Return the [X, Y] coordinate for the center point of the cell that contains the specified text.  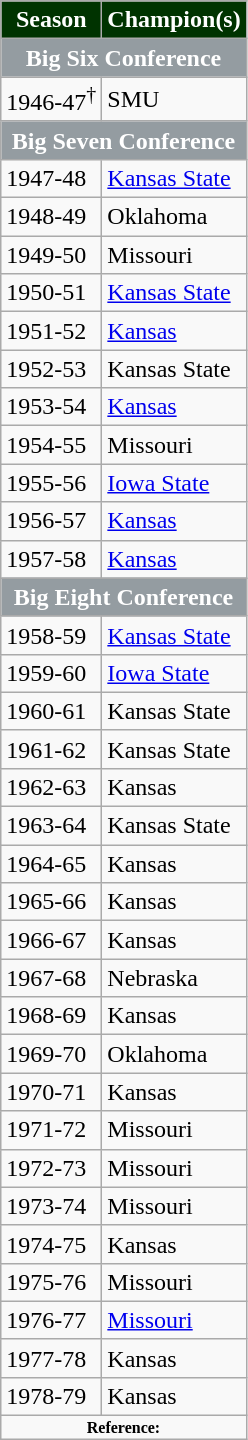
1957-58 [52, 559]
1956-57 [52, 521]
1961-62 [52, 749]
1977-78 [52, 1358]
1965-66 [52, 902]
1960-61 [52, 711]
SMU [174, 100]
1976-77 [52, 1320]
Big Eight Conference [124, 597]
1958-59 [52, 635]
1964-65 [52, 864]
1952-53 [52, 369]
1950-51 [52, 293]
1975-76 [52, 1282]
1973-74 [52, 1206]
1967-68 [52, 978]
1978-79 [52, 1396]
1966-67 [52, 940]
1947-48 [52, 178]
1953-54 [52, 407]
1948-49 [52, 217]
1963-64 [52, 826]
1946-47† [52, 100]
1951-52 [52, 331]
1970-71 [52, 1092]
1972-73 [52, 1168]
1968-69 [52, 1016]
1954-55 [52, 445]
1949-50 [52, 255]
Reference: [124, 1428]
Nebraska [174, 978]
1955-56 [52, 483]
1974-75 [52, 1244]
1962-63 [52, 787]
1971-72 [52, 1130]
Big Seven Conference [124, 140]
1959-60 [52, 673]
Season [52, 20]
Big Six Conference [124, 58]
Champion(s) [174, 20]
1969-70 [52, 1054]
